For the text-containing cell, return its midpoint in [X, Y] coordinate format. 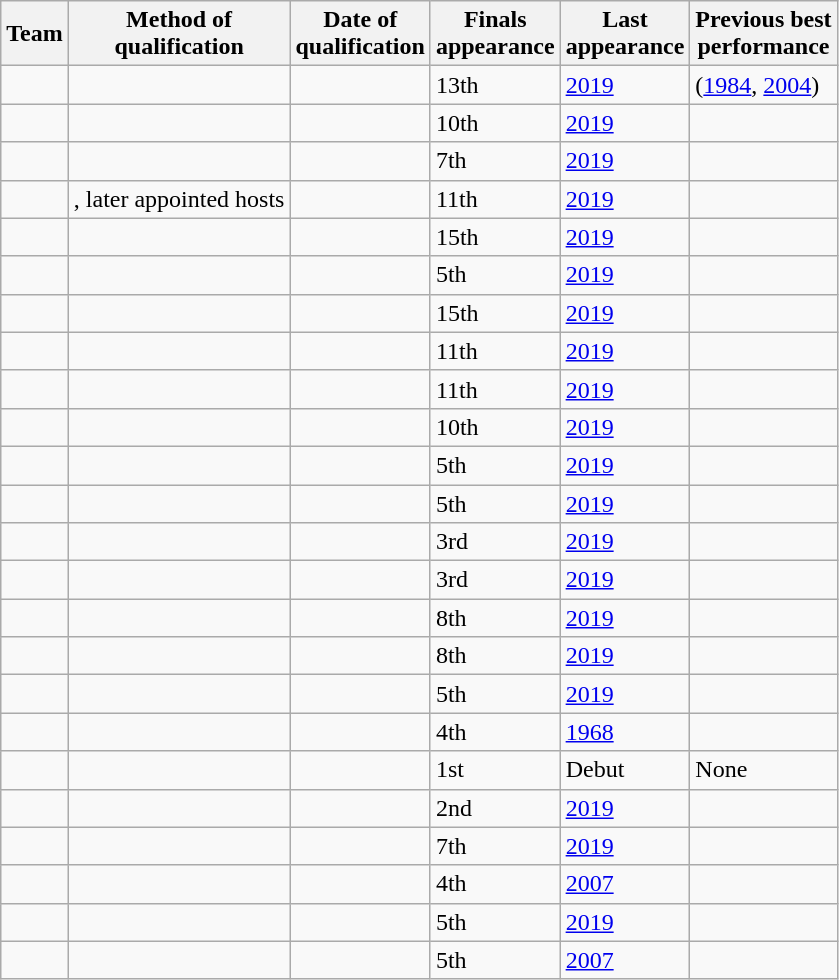
Method ofqualification [179, 34]
1st [495, 770]
None [764, 770]
, later appointed hosts [179, 199]
Team [35, 34]
2nd [495, 808]
Lastappearance [625, 34]
Date ofqualification [360, 34]
13th [495, 85]
1968 [625, 732]
Finalsappearance [495, 34]
Previous bestperformance [764, 34]
Debut [625, 770]
(1984, 2004) [764, 85]
